Return (X, Y) of the center of cell containing provided text 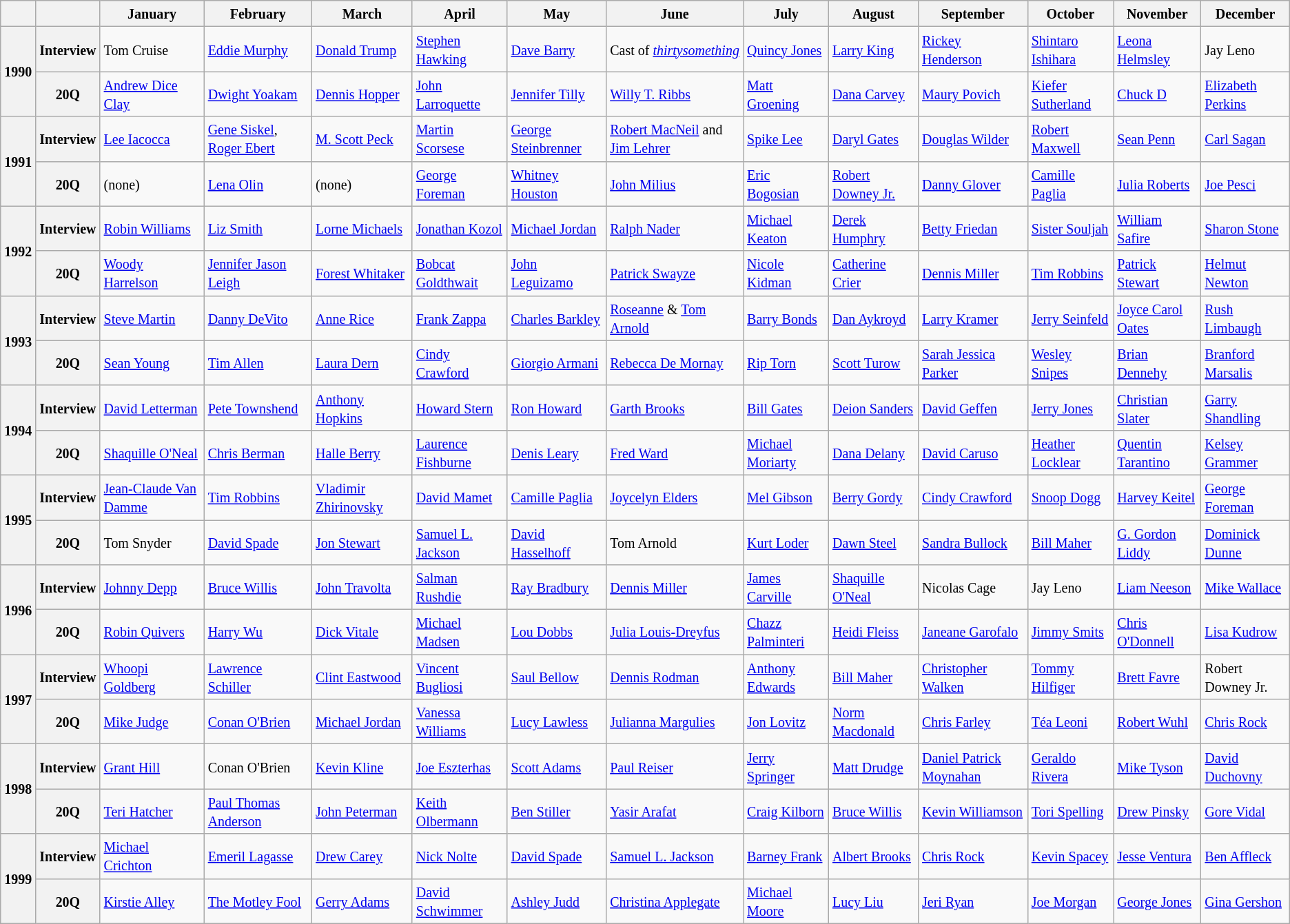
Lawrence Schiller (258, 677)
Joe Morgan (1071, 901)
1997 (18, 699)
Kevin Spacey (1071, 856)
Mike Wallace (1245, 587)
Harvey Keitel (1158, 497)
Laura Dern (362, 362)
1998 (18, 789)
The Motley Fool (258, 901)
M. Scott Peck (362, 139)
September (973, 14)
Chris Farley (973, 722)
David Letterman (152, 408)
1995 (18, 520)
Sean Penn (1158, 139)
Tommy Hilfiger (1071, 677)
Michael Moore (786, 901)
David Mamet (460, 497)
Paul Thomas Anderson (258, 812)
Lucy Liu (873, 901)
Tori Spelling (1071, 812)
Daniel Patrick Moynahan (973, 766)
Sandra Bullock (973, 542)
Ashley Judd (557, 901)
Drew Carey (362, 856)
Nicolas Cage (973, 587)
Jennifer Jason Leigh (258, 273)
Harry Wu (258, 633)
Ray Bradbury (557, 587)
Garth Brooks (675, 408)
1994 (18, 430)
Barry Bonds (786, 318)
Michael Madsen (460, 633)
Mel Gibson (786, 497)
Shintaro Ishihara (1071, 50)
Saul Bellow (557, 677)
Mike Judge (152, 722)
Michael Crichton (152, 856)
Barney Frank (786, 856)
Leona Helmsley (1158, 50)
David Schwimmer (460, 901)
George Jones (1158, 901)
Roseanne & Tom Arnold (675, 318)
Clint Eastwood (362, 677)
Cast of thirtysomething (675, 50)
Salman Rushdie (460, 587)
John Milius (675, 183)
Robert Wuhl (1158, 722)
Patrick Swayze (675, 273)
Bill Gates (786, 408)
1999 (18, 879)
William Safire (1158, 229)
Laurence Fishburne (460, 452)
Spike Lee (786, 139)
Jimmy Smits (1071, 633)
Lucy Lawless (557, 722)
Emeril Lagasse (258, 856)
Kevin Kline (362, 766)
Rebecca De Mornay (675, 362)
Joe Pesci (1245, 183)
Sarah Jessica Parker (973, 362)
Berry Gordy (873, 497)
Larry Kramer (973, 318)
1993 (18, 340)
Sharon Stone (1245, 229)
Christian Slater (1158, 408)
February (258, 14)
Brian Dennehy (1158, 362)
Dominick Dunne (1245, 542)
Dennis Rodman (675, 677)
Chris Berman (258, 452)
Brett Favre (1158, 677)
Quincy Jones (786, 50)
Douglas Wilder (973, 139)
Dick Vitale (362, 633)
Anthony Edwards (786, 677)
Eric Bogosian (786, 183)
Giorgio Armani (557, 362)
Wesley Snipes (1071, 362)
Jennifer Tilly (557, 94)
Whoopi Goldberg (152, 677)
Deion Sanders (873, 408)
Lorne Michaels (362, 229)
Scott Turow (873, 362)
Vladimir Zhirinovsky (362, 497)
Elizabeth Perkins (1245, 94)
Christopher Walken (973, 677)
Sean Young (152, 362)
Daryl Gates (873, 139)
Dawn Steel (873, 542)
Anthony Hopkins (362, 408)
Sister Souljah (1071, 229)
Carl Sagan (1245, 139)
Jerry Springer (786, 766)
Dan Aykroyd (873, 318)
Dave Barry (557, 50)
Robert MacNeil and Jim Lehrer (675, 139)
Snoop Dogg (1071, 497)
Catherine Crier (873, 273)
Janeane Garofalo (973, 633)
July (786, 14)
Drew Pinsky (1158, 812)
Robert Maxwell (1071, 139)
John Leguizamo (557, 273)
Ron Howard (557, 408)
Christina Applegate (675, 901)
Danny Glover (973, 183)
Liam Neeson (1158, 587)
Gene Siskel, Roger Ebert (258, 139)
Kirstie Alley (152, 901)
Dennis Hopper (362, 94)
Tom Cruise (152, 50)
Donald Trump (362, 50)
Nicole Kidman (786, 273)
Jerry Seinfeld (1071, 318)
Michael Keaton (786, 229)
Frank Zappa (460, 318)
Maury Povich (973, 94)
Martin Scorsese (460, 139)
Fred Ward (675, 452)
1996 (18, 610)
Ralph Nader (675, 229)
Dana Carvey (873, 94)
Matt Groening (786, 94)
John Peterman (362, 812)
Jonathan Kozol (460, 229)
Jerry Jones (1071, 408)
Kurt Loder (786, 542)
Larry King (873, 50)
Lena Olin (258, 183)
Tom Snyder (152, 542)
Gerry Adams (362, 901)
Dwight Yoakam (258, 94)
Jon Lovitz (786, 722)
Kiefer Sutherland (1071, 94)
Danny DeVito (258, 318)
James Carville (786, 587)
April (460, 14)
Quentin Tarantino (1158, 452)
Rip Torn (786, 362)
Joycelyn Elders (675, 497)
Jesse Ventura (1158, 856)
Vanessa Williams (460, 722)
Lisa Kudrow (1245, 633)
Whitney Houston (557, 183)
Matt Drudge (873, 766)
Chris O'Donnell (1158, 633)
Heidi Fleiss (873, 633)
1992 (18, 251)
Ben Stiller (557, 812)
August (873, 14)
Branford Marsalis (1245, 362)
Anne Rice (362, 318)
November (1158, 14)
Jon Stewart (362, 542)
Gina Gershon (1245, 901)
David Geffen (973, 408)
May (557, 14)
Jeri Ryan (973, 901)
Robin Quivers (152, 633)
March (362, 14)
Nick Nolte (460, 856)
October (1071, 14)
Grant Hill (152, 766)
Albert Brooks (873, 856)
January (152, 14)
Paul Reiser (675, 766)
Chuck D (1158, 94)
Norm Macdonald (873, 722)
Forest Whitaker (362, 273)
G. Gordon Liddy (1158, 542)
Tim Allen (258, 362)
David Caruso (973, 452)
Halle Berry (362, 452)
Denis Leary (557, 452)
Steve Martin (152, 318)
David Hasselhoff (557, 542)
Yasir Arafat (675, 812)
Vincent Bugliosi (460, 677)
Garry Shandling (1245, 408)
Julia Louis-Dreyfus (675, 633)
Geraldo Rivera (1071, 766)
Julianna Margulies (675, 722)
Pete Townshend (258, 408)
Howard Stern (460, 408)
Dana Delany (873, 452)
David Duchovny (1245, 766)
Rickey Henderson (973, 50)
Ben Affleck (1245, 856)
Liz Smith (258, 229)
Rush Limbaugh (1245, 318)
Michael Moriarty (786, 452)
1990 (18, 72)
Julia Roberts (1158, 183)
Craig Kilborn (786, 812)
December (1245, 14)
John Larroquette (460, 94)
Tom Arnold (675, 542)
Helmut Newton (1245, 273)
Betty Friedan (973, 229)
Lee Iacocca (152, 139)
Joe Eszterhas (460, 766)
Scott Adams (557, 766)
Mike Tyson (1158, 766)
Johnny Depp (152, 587)
Patrick Stewart (1158, 273)
Chazz Palminteri (786, 633)
Keith Olbermann (460, 812)
1991 (18, 161)
Bobcat Goldthwait (460, 273)
Charles Barkley (557, 318)
Kevin Williamson (973, 812)
Derek Humphry (873, 229)
John Travolta (362, 587)
Eddie Murphy (258, 50)
Jean-Claude Van Damme (152, 497)
Lou Dobbs (557, 633)
Heather Locklear (1071, 452)
Gore Vidal (1245, 812)
Teri Hatcher (152, 812)
George Steinbrenner (557, 139)
Téa Leoni (1071, 722)
Joyce Carol Oates (1158, 318)
Willy T. Ribbs (675, 94)
Robin Williams (152, 229)
Woody Harrelson (152, 273)
Andrew Dice Clay (152, 94)
Kelsey Grammer (1245, 452)
Stephen Hawking (460, 50)
June (675, 14)
